Identify which cell holds the provided text, then report its [X, Y] central coordinate. 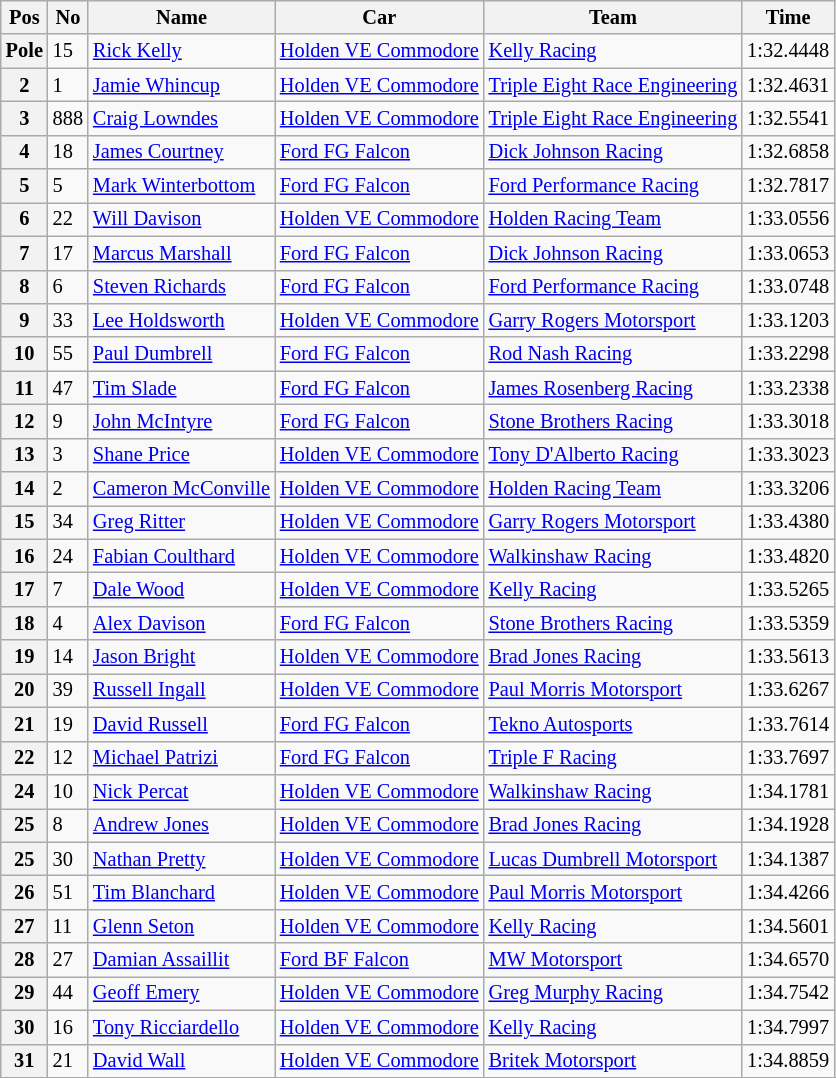
Lucas Dumbrell Motorsport [614, 859]
James Rosenberg Racing [614, 388]
1:34.6570 [788, 960]
1:33.3018 [788, 421]
1:33.0653 [788, 253]
1:32.4448 [788, 51]
1:33.6267 [788, 690]
Shane Price [182, 455]
1:32.4631 [788, 85]
Tony Ricciardello [182, 1027]
33 [68, 320]
1 [68, 85]
James Courtney [182, 152]
David Wall [182, 1061]
1:34.1781 [788, 791]
Tim Slade [182, 388]
Nathan Pretty [182, 859]
Steven Richards [182, 287]
Greg Ritter [182, 522]
Pole [24, 51]
1:33.0556 [788, 219]
Triple F Racing [614, 758]
No [68, 17]
Nick Percat [182, 791]
51 [68, 892]
1:34.7542 [788, 993]
Lee Holdsworth [182, 320]
Marcus Marshall [182, 253]
1:33.4820 [788, 556]
Tony D'Alberto Racing [614, 455]
Jamie Whincup [182, 85]
1:34.1387 [788, 859]
Cameron McConville [182, 489]
Ford BF Falcon [380, 960]
Greg Murphy Racing [614, 993]
Tekno Autosports [614, 724]
1:33.0748 [788, 287]
888 [68, 118]
1:32.5541 [788, 118]
Time [788, 17]
1:34.8859 [788, 1061]
13 [24, 455]
1:33.5613 [788, 657]
Car [380, 17]
1:33.2298 [788, 354]
39 [68, 690]
47 [68, 388]
David Russell [182, 724]
26 [24, 892]
John McIntyre [182, 421]
Pos [24, 17]
1:33.2338 [788, 388]
1:33.1203 [788, 320]
1:32.7817 [788, 186]
Tim Blanchard [182, 892]
44 [68, 993]
Damian Assaillit [182, 960]
29 [24, 993]
1:33.3023 [788, 455]
55 [68, 354]
Andrew Jones [182, 825]
Name [182, 17]
1:33.5265 [788, 589]
Fabian Coulthard [182, 556]
1:34.4266 [788, 892]
Mark Winterbottom [182, 186]
1:34.5601 [788, 926]
31 [24, 1061]
1:33.5359 [788, 623]
Michael Patrizi [182, 758]
Craig Lowndes [182, 118]
Dale Wood [182, 589]
1:33.4380 [788, 522]
Rick Kelly [182, 51]
1:34.7997 [788, 1027]
1:32.6858 [788, 152]
Alex Davison [182, 623]
1:33.3206 [788, 489]
20 [24, 690]
1:33.7697 [788, 758]
34 [68, 522]
Glenn Seton [182, 926]
Team [614, 17]
1:34.1928 [788, 825]
Rod Nash Racing [614, 354]
Jason Bright [182, 657]
28 [24, 960]
1:33.7614 [788, 724]
MW Motorsport [614, 960]
Britek Motorsport [614, 1061]
Russell Ingall [182, 690]
Will Davison [182, 219]
Paul Dumbrell [182, 354]
Geoff Emery [182, 993]
